Capture the cell that displays the provided text and extract its [x, y] central coordinate. 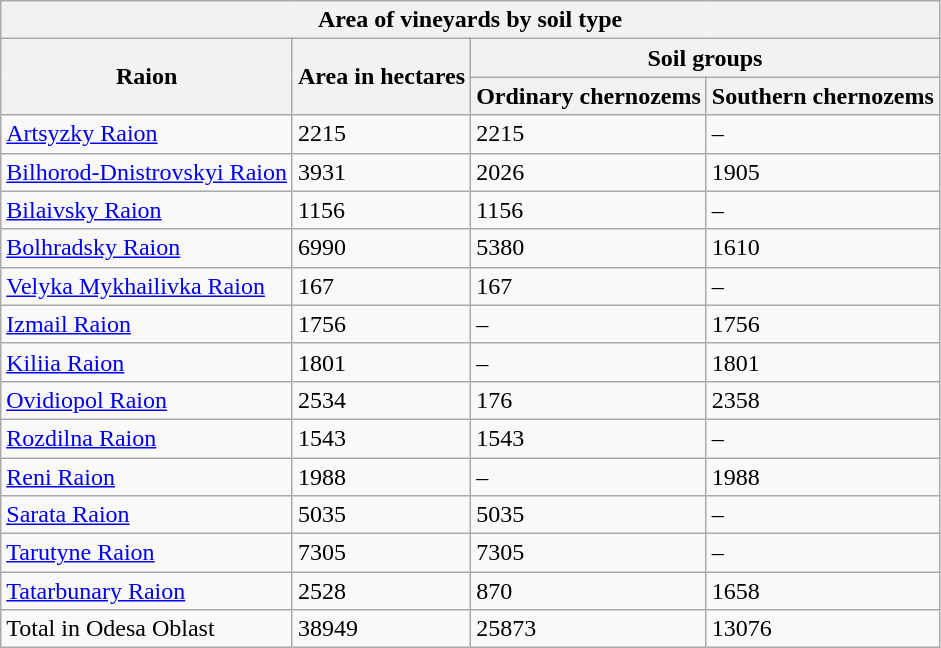
Tatarbunary Raion [147, 591]
Bolhradsky Raion [147, 248]
1905 [822, 172]
Rozdilna Raion [147, 438]
Total in Odesa Oblast [147, 629]
2528 [381, 591]
Ordinary chernozems [589, 96]
2026 [589, 172]
870 [589, 591]
25873 [589, 629]
Southern chernozems [822, 96]
Bilaivsky Raion [147, 210]
5380 [589, 248]
3931 [381, 172]
Bilhorod-Dnistrovskyi Raion [147, 172]
Raion [147, 77]
6990 [381, 248]
2358 [822, 400]
Ovidiopol Raion [147, 400]
Area of vineyards by soil type [470, 20]
Area in hectares [381, 77]
38949 [381, 629]
Sarata Raion [147, 515]
1658 [822, 591]
Kiliia Raion [147, 362]
Artsyzky Raion [147, 134]
Izmail Raion [147, 324]
Velyka Mykhailivka Raion [147, 286]
13076 [822, 629]
2534 [381, 400]
Soil groups [706, 58]
176 [589, 400]
Reni Raion [147, 477]
1610 [822, 248]
Tarutyne Raion [147, 553]
